Search for the cell housing the specified text and yield its (x, y) center coordinate. 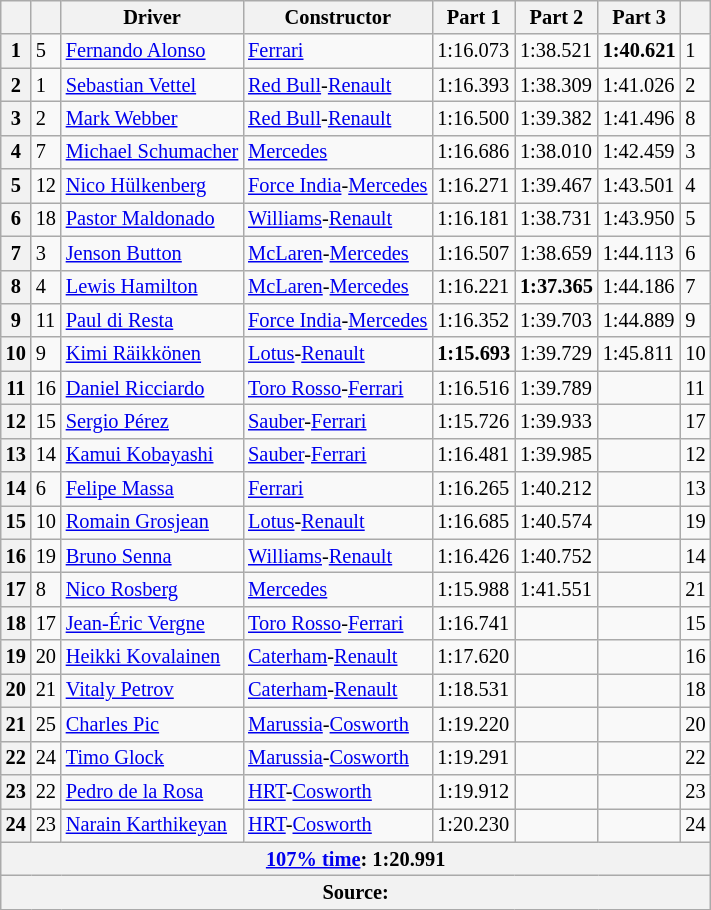
1:40.752 (556, 556)
1:43.501 (640, 186)
Charles Pic (152, 724)
1:20.230 (474, 825)
1:38.309 (556, 85)
1:15.693 (474, 354)
Jean-Éric Vergne (152, 623)
Part 3 (640, 17)
1:15.988 (474, 589)
1:16.352 (474, 320)
Daniel Ricciardo (152, 388)
Mark Webber (152, 118)
1:41.496 (640, 118)
1:39.382 (556, 118)
1:16.686 (474, 152)
1:16.393 (474, 85)
1:16.073 (474, 51)
Sebastian Vettel (152, 85)
Sergio Pérez (152, 421)
1:16.265 (474, 489)
1:41.026 (640, 85)
Narain Karthikeyan (152, 825)
1:16.685 (474, 522)
1:17.620 (474, 657)
1:40.212 (556, 489)
1:44.889 (640, 320)
1:19.912 (474, 791)
1:40.574 (556, 522)
1:16.507 (474, 253)
Lewis Hamilton (152, 287)
Constructor (338, 17)
Part 2 (556, 17)
Nico Hülkenberg (152, 186)
1:38.521 (556, 51)
Paul di Resta (152, 320)
Nico Rosberg (152, 589)
1:16.221 (474, 287)
1:45.811 (640, 354)
1:39.703 (556, 320)
1:44.113 (640, 253)
1:16.516 (474, 388)
Romain Grosjean (152, 522)
Pastor Maldonado (152, 219)
Bruno Senna (152, 556)
1:16.500 (474, 118)
1:38.010 (556, 152)
1:16.741 (474, 623)
Pedro de la Rosa (152, 791)
Kimi Räikkönen (152, 354)
1:16.271 (474, 186)
Fernando Alonso (152, 51)
1:39.985 (556, 455)
1:41.551 (556, 589)
1:39.467 (556, 186)
1:15.726 (474, 421)
1:38.659 (556, 253)
1:16.481 (474, 455)
Michael Schumacher (152, 152)
Felipe Massa (152, 489)
Source: (356, 892)
1:39.729 (556, 354)
1:44.186 (640, 287)
Jenson Button (152, 253)
1:19.291 (474, 758)
1:16.426 (474, 556)
1:39.933 (556, 421)
Part 1 (474, 17)
1:40.621 (640, 51)
1:19.220 (474, 724)
Timo Glock (152, 758)
1:37.365 (556, 287)
1:43.950 (640, 219)
Driver (152, 17)
25 (46, 724)
107% time: 1:20.991 (356, 859)
Vitaly Petrov (152, 690)
1:39.789 (556, 388)
1:42.459 (640, 152)
Kamui Kobayashi (152, 455)
Heikki Kovalainen (152, 657)
1:16.181 (474, 219)
1:38.731 (556, 219)
1:18.531 (474, 690)
